Extract the (x, y) coordinate from the center of the cell holding the provided text.  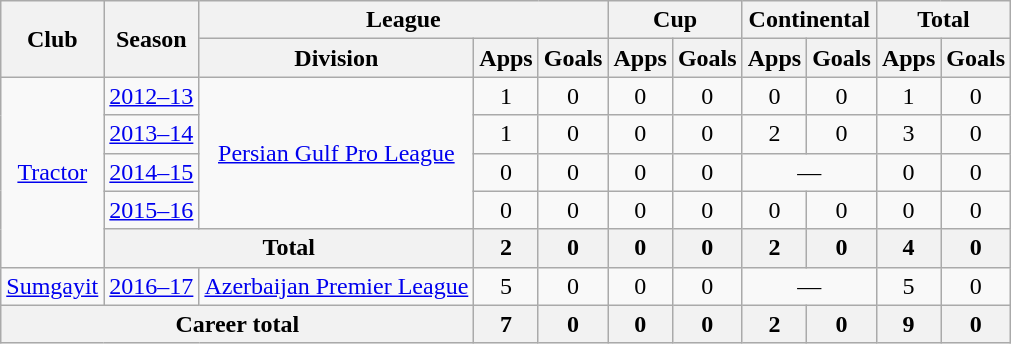
9 (908, 324)
Cup (675, 20)
Division (336, 58)
2014–15 (152, 172)
Club (52, 39)
Continental (809, 20)
2015–16 (152, 210)
Sumgayit (52, 286)
2016–17 (152, 286)
Tractor (52, 172)
3 (908, 134)
Career total (238, 324)
2013–14 (152, 134)
4 (908, 248)
Azerbaijan Premier League (336, 286)
2012–13 (152, 96)
Season (152, 39)
League (404, 20)
Persian Gulf Pro League (336, 153)
7 (506, 324)
